Search for the cell housing the specified text and yield its [X, Y] center coordinate. 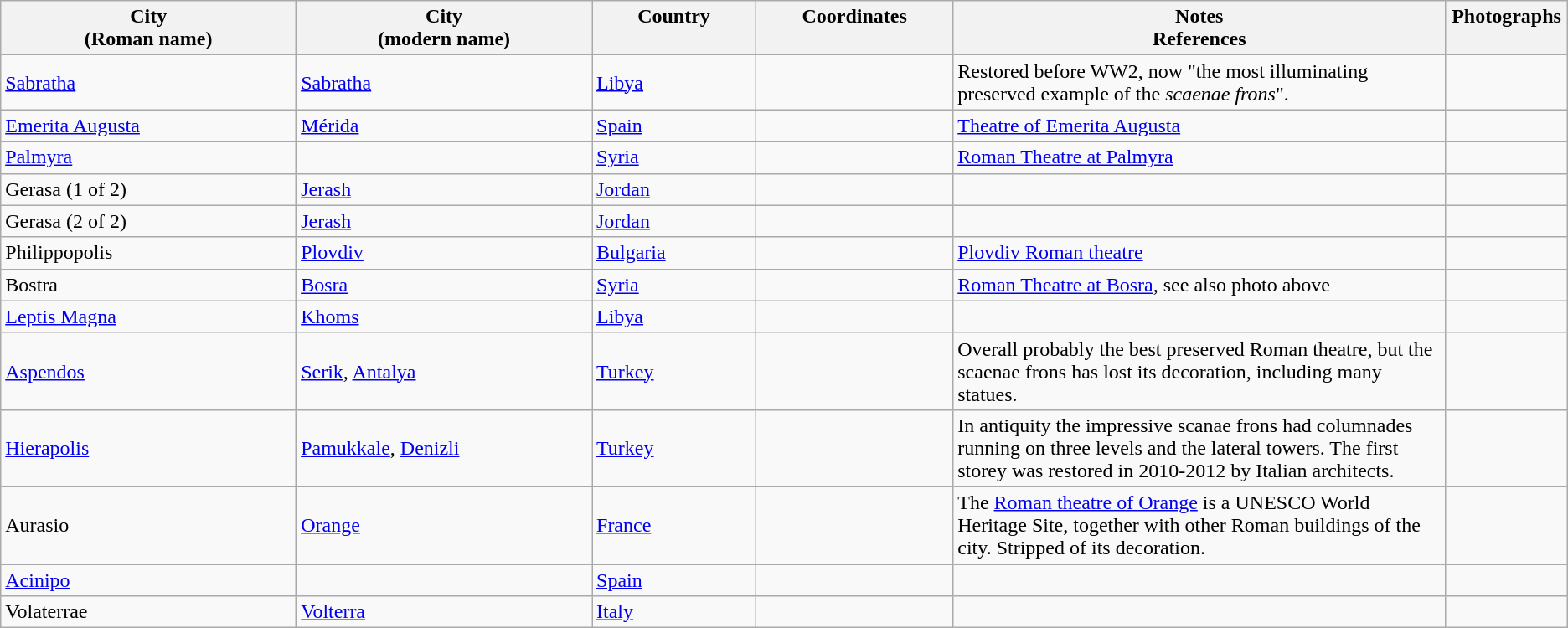
Theatre of Emerita Augusta [1199, 126]
Hierapolis [149, 448]
Overall probably the best preserved Roman theatre, but the scaenae frons has lost its decoration, including many statues. [1199, 371]
Aspendos [149, 371]
Photographs [1506, 28]
Plovdiv [444, 253]
Palmyra [149, 157]
The Roman theatre of Orange is a UNESCO World Heritage Site, together with other Roman buildings of the city. Stripped of its decoration. [1199, 525]
Notes References [1199, 28]
France [673, 525]
Country [673, 28]
Leptis Magna [149, 317]
City (modern name) [444, 28]
Roman Theatre at Bosra, see also photo above [1199, 285]
Bosra [444, 285]
Aurasio [149, 525]
Volaterrae [149, 612]
City (Roman name) [149, 28]
Italy [673, 612]
Acinipo [149, 580]
Gerasa (1 of 2) [149, 189]
Orange [444, 525]
Coordinates [854, 28]
Bostra [149, 285]
Gerasa (2 of 2) [149, 221]
Khoms [444, 317]
Plovdiv Roman theatre [1199, 253]
Pamukkale, Denizli [444, 448]
Philippopolis [149, 253]
Roman Theatre at Palmyra [1199, 157]
Mérida [444, 126]
Emerita Augusta [149, 126]
Volterra [444, 612]
Bulgaria [673, 253]
Serik, Antalya [444, 371]
Restored before WW2, now "the most illuminating preserved example of the scaenae frons". [1199, 82]
